Extract the (X, Y) coordinate from the center of the cell holding the provided text.  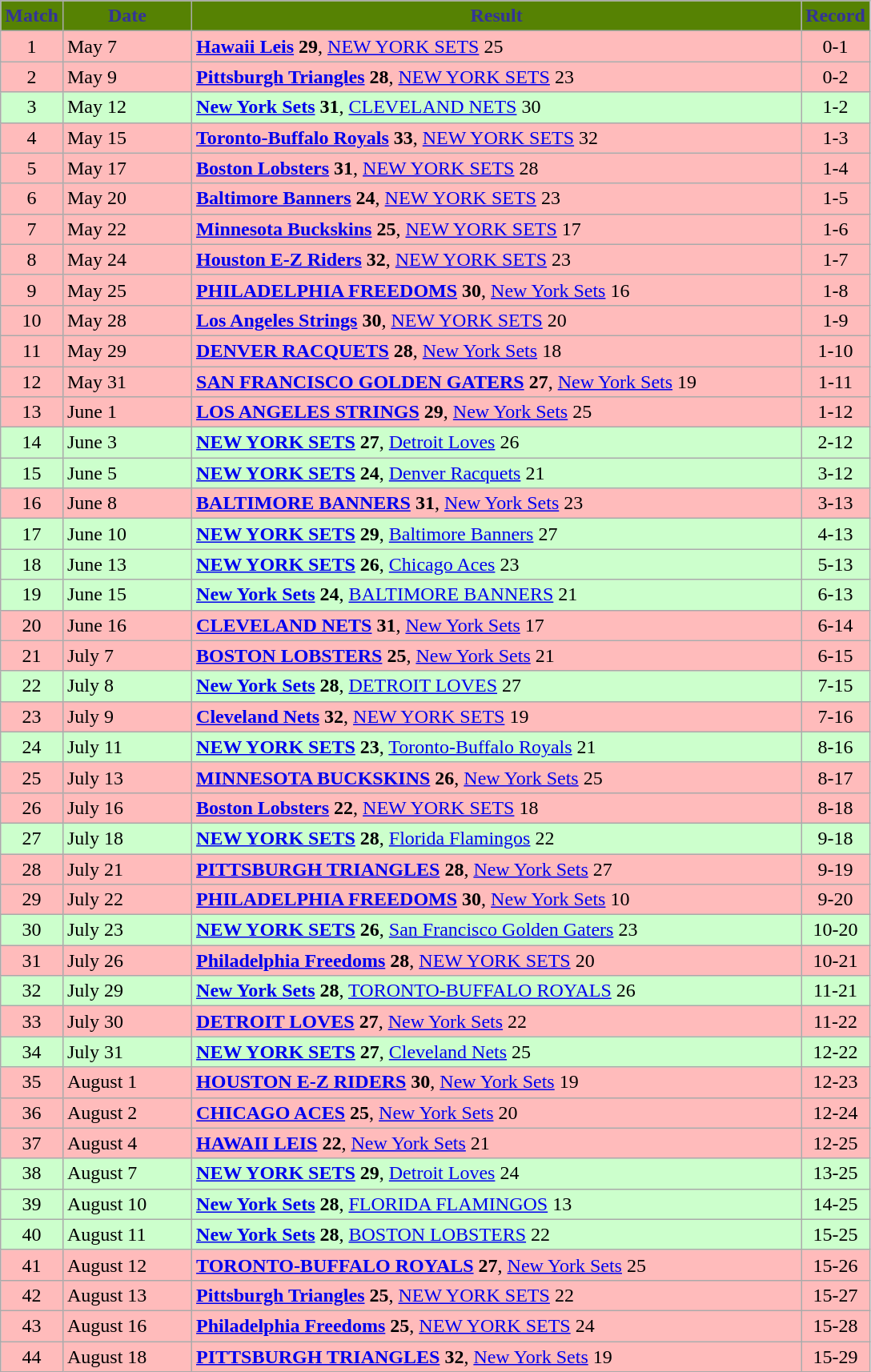
15-26 (836, 1265)
New York Sets 28, DETROIT LOVES 27 (496, 686)
August 4 (126, 1143)
7-15 (836, 686)
7 (32, 229)
5 (32, 168)
11-21 (836, 991)
16 (32, 503)
Pittsburgh Triangles 25, NEW YORK SETS 22 (496, 1295)
June 1 (126, 412)
15 (32, 473)
23 (32, 716)
May 17 (126, 168)
21 (32, 656)
July 26 (126, 961)
Pittsburgh Triangles 28, NEW YORK SETS 23 (496, 77)
6-13 (836, 595)
July 29 (126, 991)
1-2 (836, 107)
June 3 (126, 443)
6-15 (836, 656)
CHICAGO ACES 25, New York Sets 20 (496, 1113)
July 16 (126, 808)
0-1 (836, 46)
26 (32, 808)
1-10 (836, 351)
2-12 (836, 443)
NEW YORK SETS 26, Chicago Aces 23 (496, 564)
Toronto-Buffalo Royals 33, NEW YORK SETS 32 (496, 138)
PHILADELPHIA FREEDOMS 30, New York Sets 10 (496, 900)
1-4 (836, 168)
8-18 (836, 808)
19 (32, 595)
May 22 (126, 229)
10-20 (836, 930)
12-25 (836, 1143)
August 7 (126, 1173)
9-18 (836, 838)
PITTSBURGH TRIANGLES 28, New York Sets 27 (496, 869)
8 (32, 259)
July 30 (126, 1021)
28 (32, 869)
August 10 (126, 1204)
6 (32, 199)
June 13 (126, 564)
May 28 (126, 320)
July 7 (126, 656)
August 16 (126, 1326)
4-13 (836, 534)
June 10 (126, 534)
18 (32, 564)
10 (32, 320)
August 2 (126, 1113)
New York Sets 28, BOSTON LOBSTERS 22 (496, 1234)
30 (32, 930)
Match (32, 16)
May 24 (126, 259)
12 (32, 382)
Record (836, 16)
May 20 (126, 199)
August 11 (126, 1234)
13-25 (836, 1173)
15-28 (836, 1326)
July 22 (126, 900)
9-20 (836, 900)
Minnesota Buckskins 25, NEW YORK SETS 17 (496, 229)
35 (32, 1082)
14-25 (836, 1204)
1-12 (836, 412)
13 (32, 412)
CLEVELAND NETS 31, New York Sets 17 (496, 625)
17 (32, 534)
10-21 (836, 961)
1-9 (836, 320)
Date (126, 16)
6-14 (836, 625)
August 12 (126, 1265)
1-3 (836, 138)
3-13 (836, 503)
New York Sets 31, CLEVELAND NETS 30 (496, 107)
42 (32, 1295)
August 18 (126, 1357)
15-27 (836, 1295)
July 18 (126, 838)
2 (32, 77)
22 (32, 686)
NEW YORK SETS 27, Detroit Loves 26 (496, 443)
Hawaii Leis 29, NEW YORK SETS 25 (496, 46)
14 (32, 443)
July 11 (126, 747)
TORONTO-BUFFALO ROYALS 27, New York Sets 25 (496, 1265)
9 (32, 290)
May 31 (126, 382)
38 (32, 1173)
0-2 (836, 77)
1-5 (836, 199)
12-23 (836, 1082)
15-29 (836, 1357)
36 (32, 1113)
NEW YORK SETS 29, Baltimore Banners 27 (496, 534)
NEW YORK SETS 24, Denver Racquets 21 (496, 473)
PHILADELPHIA FREEDOMS 30, New York Sets 16 (496, 290)
NEW YORK SETS 26, San Francisco Golden Gaters 23 (496, 930)
June 15 (126, 595)
BOSTON LOBSTERS 25, New York Sets 21 (496, 656)
34 (32, 1052)
3 (32, 107)
NEW YORK SETS 29, Detroit Loves 24 (496, 1173)
Houston E-Z Riders 32, NEW YORK SETS 23 (496, 259)
29 (32, 900)
Baltimore Banners 24, NEW YORK SETS 23 (496, 199)
4 (32, 138)
LOS ANGELES STRINGS 29, New York Sets 25 (496, 412)
33 (32, 1021)
40 (32, 1234)
May 7 (126, 46)
June 16 (126, 625)
New York Sets 28, TORONTO-BUFFALO ROYALS 26 (496, 991)
27 (32, 838)
3-12 (836, 473)
11 (32, 351)
Result (496, 16)
May 25 (126, 290)
12-22 (836, 1052)
May 29 (126, 351)
Boston Lobsters 22, NEW YORK SETS 18 (496, 808)
July 9 (126, 716)
July 13 (126, 777)
1-7 (836, 259)
Cleveland Nets 32, NEW YORK SETS 19 (496, 716)
32 (32, 991)
June 5 (126, 473)
NEW YORK SETS 28, Florida Flamingos 22 (496, 838)
12-24 (836, 1113)
31 (32, 961)
July 8 (126, 686)
New York Sets 28, FLORIDA FLAMINGOS 13 (496, 1204)
August 13 (126, 1295)
May 9 (126, 77)
1 (32, 46)
MINNESOTA BUCKSKINS 26, New York Sets 25 (496, 777)
37 (32, 1143)
Philadelphia Freedoms 25, NEW YORK SETS 24 (496, 1326)
DENVER RACQUETS 28, New York Sets 18 (496, 351)
NEW YORK SETS 23, Toronto-Buffalo Royals 21 (496, 747)
Philadelphia Freedoms 28, NEW YORK SETS 20 (496, 961)
9-19 (836, 869)
HOUSTON E-Z RIDERS 30, New York Sets 19 (496, 1082)
24 (32, 747)
11-22 (836, 1021)
May 15 (126, 138)
1-11 (836, 382)
July 23 (126, 930)
43 (32, 1326)
1-8 (836, 290)
July 31 (126, 1052)
8-16 (836, 747)
August 1 (126, 1082)
HAWAII LEIS 22, New York Sets 21 (496, 1143)
8-17 (836, 777)
41 (32, 1265)
New York Sets 24, BALTIMORE BANNERS 21 (496, 595)
25 (32, 777)
BALTIMORE BANNERS 31, New York Sets 23 (496, 503)
1-6 (836, 229)
DETROIT LOVES 27, New York Sets 22 (496, 1021)
SAN FRANCISCO GOLDEN GATERS 27, New York Sets 19 (496, 382)
Los Angeles Strings 30, NEW YORK SETS 20 (496, 320)
Boston Lobsters 31, NEW YORK SETS 28 (496, 168)
39 (32, 1204)
May 12 (126, 107)
5-13 (836, 564)
June 8 (126, 503)
7-16 (836, 716)
44 (32, 1357)
15-25 (836, 1234)
20 (32, 625)
PITTSBURGH TRIANGLES 32, New York Sets 19 (496, 1357)
July 21 (126, 869)
NEW YORK SETS 27, Cleveland Nets 25 (496, 1052)
